Identify which cell holds the provided text, then report its [x, y] central coordinate. 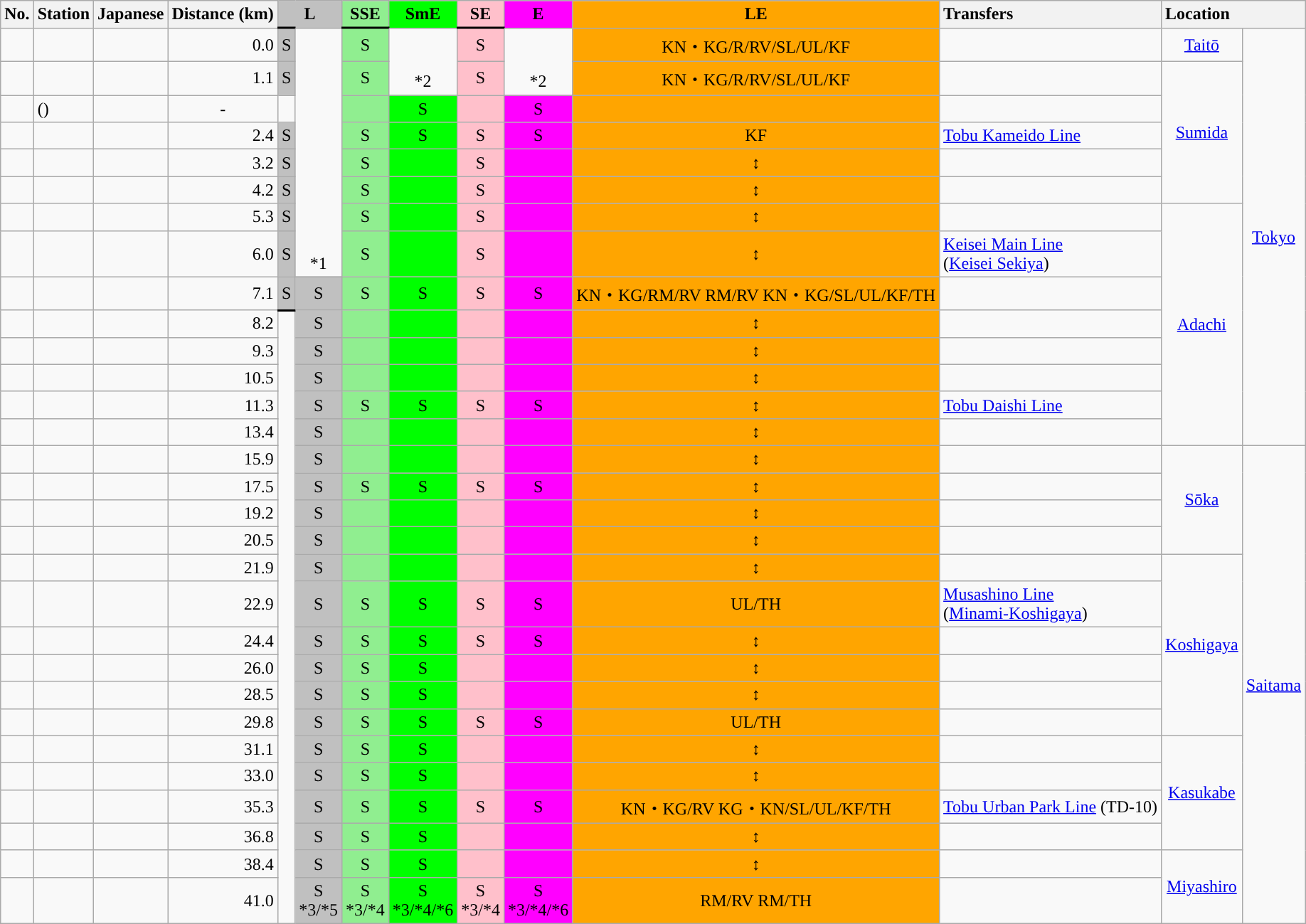
15.9 [223, 459]
S*3/*5 [319, 901]
0.0 [223, 46]
7.1 [223, 293]
KN・KG/RM/RV RM/RV KN・KG/SL/UL/KF/TH [756, 293]
10.5 [223, 378]
Distance (km) [223, 14]
() [63, 109]
Location [1233, 14]
1.1 [223, 78]
29.8 [223, 722]
41.0 [223, 901]
L [309, 14]
13.4 [223, 432]
Tobu Urban Park Line (TD-10) [1051, 807]
E [538, 14]
Kasukabe [1202, 792]
LE [756, 14]
SE [481, 14]
22.9 [223, 605]
Sōka [1202, 499]
26.0 [223, 668]
11.3 [223, 405]
Tobu Kameido Line [1051, 136]
21.9 [223, 568]
Transfers [1051, 14]
Tobu Daishi Line [1051, 405]
35.3 [223, 807]
Adachi [1202, 324]
33.0 [223, 776]
Koshigaya [1202, 644]
2.4 [223, 136]
SmE [423, 14]
KF [756, 136]
KN・KG/RV KG・KN/SL/UL/KF/TH [756, 807]
31.1 [223, 749]
20.5 [223, 541]
Station [63, 14]
4.2 [223, 190]
No. [17, 14]
9.3 [223, 351]
- [223, 109]
19.2 [223, 514]
Sumida [1202, 132]
Japanese [131, 14]
RM/RV RM/TH [756, 901]
36.8 [223, 837]
8.2 [223, 324]
28.5 [223, 695]
24.4 [223, 641]
5.3 [223, 217]
6.0 [223, 253]
Saitama [1273, 684]
Musashino Line(Minami-Koshigaya) [1051, 605]
*1 [319, 153]
17.5 [223, 486]
Taitō [1202, 46]
SSE [366, 14]
Tokyo [1273, 238]
Miyashiro [1202, 886]
Keisei Main Line(Keisei Sekiya) [1051, 253]
38.4 [223, 864]
3.2 [223, 163]
